Find where the given text appears and provide that cell's center as (X, Y) coordinate. 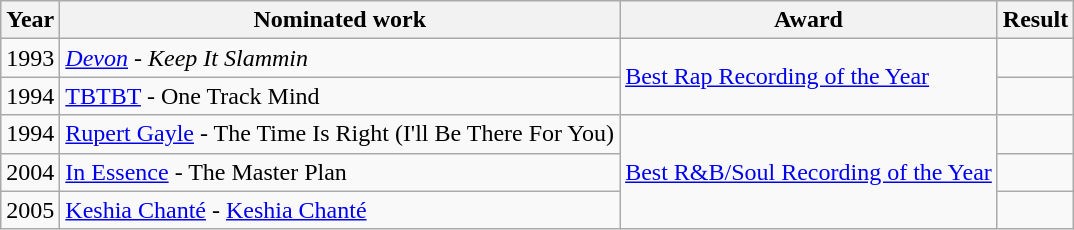
In Essence - The Master Plan (340, 172)
Devon - Keep It Slammin (340, 58)
Best R&B/Soul Recording of the Year (809, 172)
1993 (30, 58)
TBTBT - One Track Mind (340, 96)
Keshia Chanté - Keshia Chanté (340, 210)
Best Rap Recording of the Year (809, 77)
2005 (30, 210)
Result (1035, 20)
Nominated work (340, 20)
2004 (30, 172)
Rupert Gayle - The Time Is Right (I'll Be There For You) (340, 134)
Year (30, 20)
Award (809, 20)
